Determine the (x, y) coordinate at the center of the cell enclosing the given text.  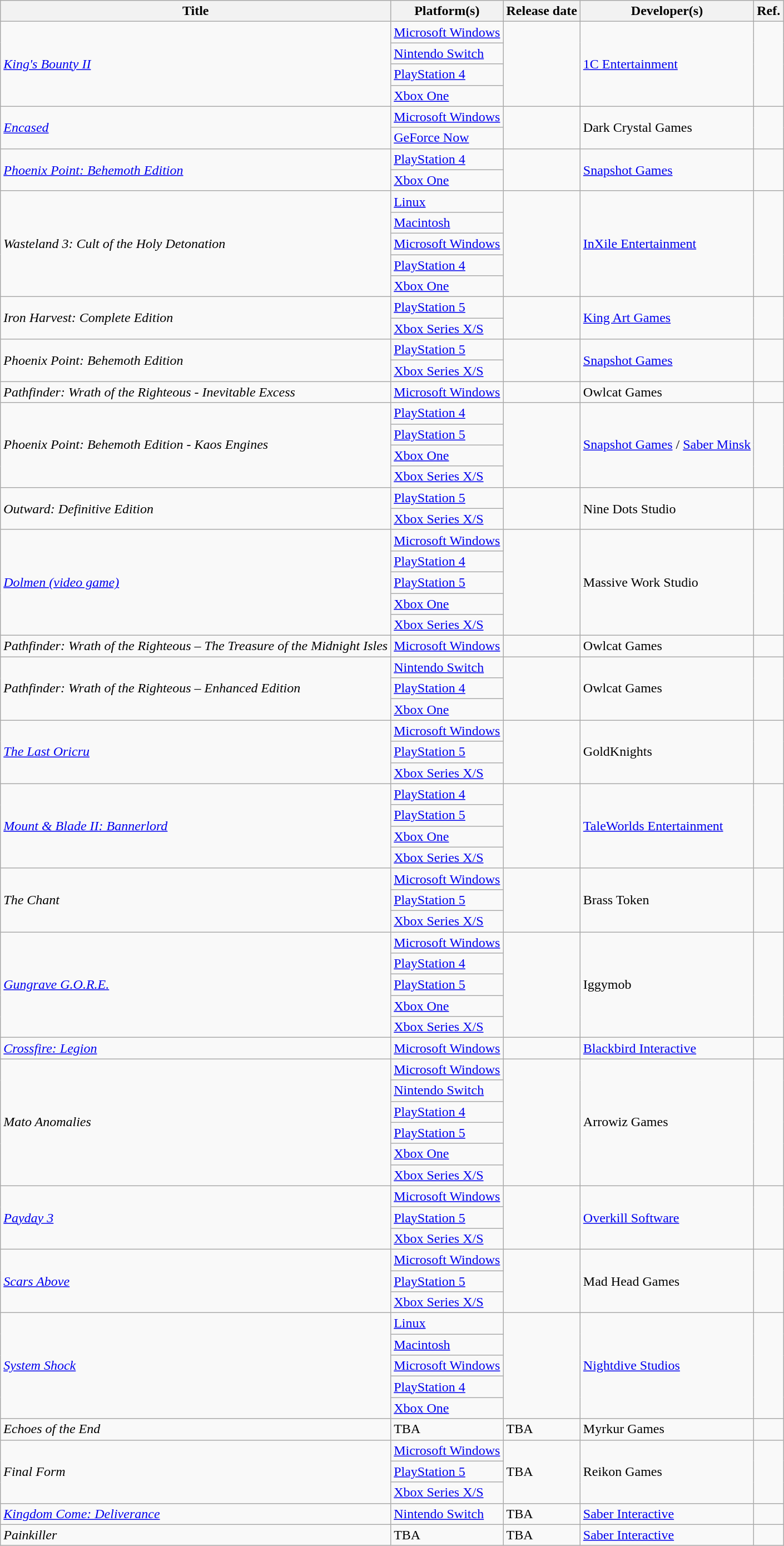
Encased (196, 127)
Dark Crystal Games (667, 127)
Pathfinder: Wrath of the Righteous – Enhanced Edition (196, 688)
System Shock (196, 1366)
Arrowiz Games (667, 1122)
Final Form (196, 1471)
The Chant (196, 900)
The Last Oricru (196, 752)
Developer(s) (667, 11)
GoldKnights (667, 752)
Crossfire: Legion (196, 1048)
Wasteland 3: Cult of the Holy Detonation (196, 244)
Mount & Blade II: Bannerlord (196, 826)
InXile Entertainment (667, 244)
Reikon Games (667, 1471)
Pathfinder: Wrath of the Righteous - Inevitable Excess (196, 392)
Phoenix Point: Behemoth Edition - Kaos Engines (196, 445)
Painkiller (196, 1535)
Release date (542, 11)
Iggymob (667, 985)
1C Entertainment (667, 64)
Brass Token (667, 900)
Pathfinder: Wrath of the Righteous – The Treasure of the Midnight Isles (196, 646)
Overkill Software (667, 1217)
Ref. (768, 11)
Nightdive Studios (667, 1366)
Dolmen (video game) (196, 582)
Outward: Definitive Edition (196, 508)
King Art Games (667, 318)
TaleWorlds Entertainment (667, 826)
Myrkur Games (667, 1429)
Kingdom Come: Deliverance (196, 1514)
Payday 3 (196, 1217)
GeForce Now (447, 138)
Mato Anomalies (196, 1122)
Scars Above (196, 1281)
Blackbird Interactive (667, 1048)
Gungrave G.O.R.E. (196, 985)
Iron Harvest: Complete Edition (196, 318)
Platform(s) (447, 11)
Snapshot Games / Saber Minsk (667, 445)
Nine Dots Studio (667, 508)
Massive Work Studio (667, 582)
King's Bounty II (196, 64)
Echoes of the End (196, 1429)
Mad Head Games (667, 1281)
Title (196, 11)
